Identify which cell holds the provided text, then report its (X, Y) central coordinate. 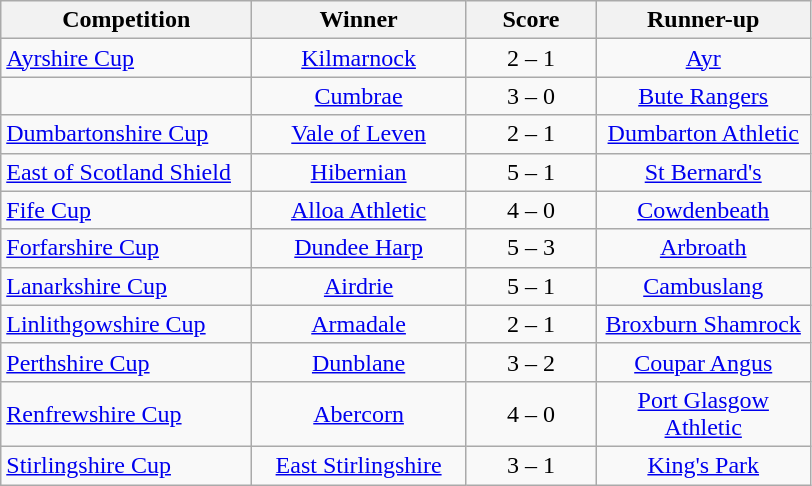
Vale of Leven (359, 134)
Perthshire Cup (126, 362)
Hibernian (359, 172)
Arbroath (703, 248)
Winner (359, 20)
Ayr (703, 58)
East of Scotland Shield (126, 172)
Abercorn (359, 414)
Cambuslang (703, 286)
King's Park (703, 465)
Broxburn Shamrock (703, 324)
Dumbarton Athletic (703, 134)
East Stirlingshire (359, 465)
Renfrewshire Cup (126, 414)
3 – 1 (530, 465)
Cowdenbeath (703, 210)
3 – 0 (530, 96)
Armadale (359, 324)
Stirlingshire Cup (126, 465)
Runner-up (703, 20)
Dunblane (359, 362)
Dundee Harp (359, 248)
Alloa Athletic (359, 210)
St Bernard's (703, 172)
Fife Cup (126, 210)
Coupar Angus (703, 362)
3 – 2 (530, 362)
Port Glasgow Athletic (703, 414)
Kilmarnock (359, 58)
Lanarkshire Cup (126, 286)
Linlithgowshire Cup (126, 324)
Ayrshire Cup (126, 58)
Cumbrae (359, 96)
Bute Rangers (703, 96)
Dumbartonshire Cup (126, 134)
Forfarshire Cup (126, 248)
Score (530, 20)
Competition (126, 20)
Airdrie (359, 286)
5 – 3 (530, 248)
